Return (X, Y) of the center of cell containing provided text 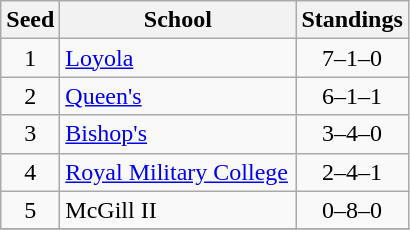
Loyola (178, 58)
5 (30, 210)
Queen's (178, 96)
Seed (30, 20)
4 (30, 172)
6–1–1 (352, 96)
3 (30, 134)
Royal Military College (178, 172)
McGill II (178, 210)
Bishop's (178, 134)
0–8–0 (352, 210)
2–4–1 (352, 172)
2 (30, 96)
1 (30, 58)
7–1–0 (352, 58)
Standings (352, 20)
School (178, 20)
3–4–0 (352, 134)
